Extract the (x, y) coordinate from the center of the cell holding the provided text.  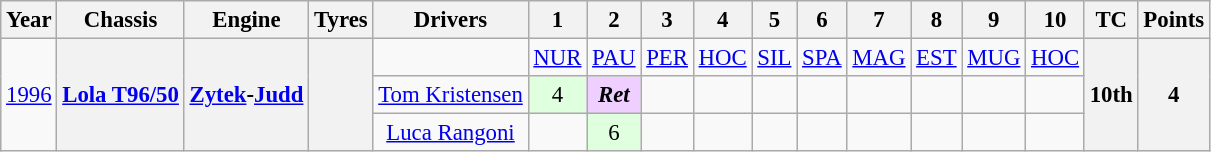
Drivers (450, 20)
NUR (558, 58)
SIL (774, 58)
PER (667, 58)
8 (936, 20)
Zytek-Judd (246, 96)
7 (879, 20)
Tyres (341, 20)
SPA (822, 58)
9 (994, 20)
1 (558, 20)
2 (614, 20)
MUG (994, 58)
Ret (614, 95)
MAG (879, 58)
TC (1111, 20)
Engine (246, 20)
Luca Rangoni (450, 133)
1996 (29, 96)
EST (936, 58)
5 (774, 20)
Tom Kristensen (450, 95)
10 (1056, 20)
Points (1174, 20)
Chassis (120, 20)
Lola T96/50 (120, 96)
PAU (614, 58)
3 (667, 20)
10th (1111, 96)
Year (29, 20)
